For the text-containing cell, return its midpoint in (X, Y) coordinate format. 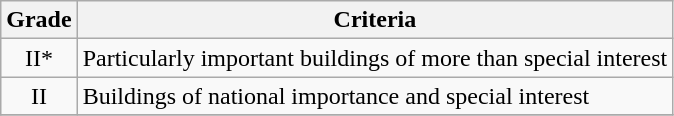
Particularly important buildings of more than special interest (375, 58)
II* (39, 58)
Buildings of national importance and special interest (375, 96)
Grade (39, 20)
Criteria (375, 20)
II (39, 96)
